For the text-containing cell, return its midpoint in [X, Y] coordinate format. 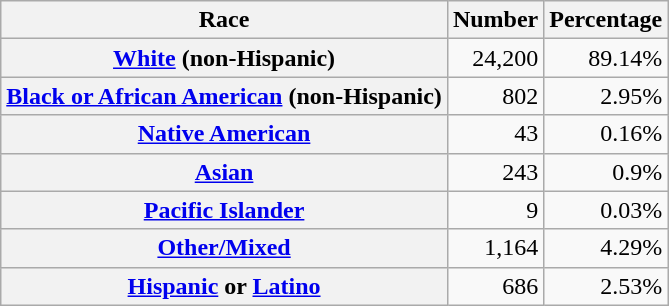
686 [495, 286]
Hispanic or Latino [224, 286]
1,164 [495, 248]
243 [495, 172]
Black or African American (non-Hispanic) [224, 96]
4.29% [606, 248]
802 [495, 96]
Pacific Islander [224, 210]
Number [495, 20]
24,200 [495, 58]
89.14% [606, 58]
0.9% [606, 172]
Percentage [606, 20]
2.53% [606, 286]
43 [495, 134]
Asian [224, 172]
Other/Mixed [224, 248]
Native American [224, 134]
Race [224, 20]
2.95% [606, 96]
9 [495, 210]
0.16% [606, 134]
White (non-Hispanic) [224, 58]
0.03% [606, 210]
